Find where the given text appears and provide that cell's center as (x, y) coordinate. 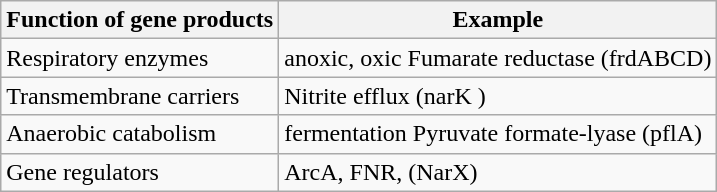
Function of gene products (140, 20)
fermentation Pyruvate formate-lyase (pflA) (498, 134)
ArcA, FNR, (NarX) (498, 172)
anoxic, oxic Fumarate reductase (frdABCD) (498, 58)
Nitrite efflux (narK ) (498, 96)
Respiratory enzymes (140, 58)
Example (498, 20)
Anaerobic catabolism (140, 134)
Gene regulators (140, 172)
Transmembrane carriers (140, 96)
